Extract the (x, y) coordinate from the center of the cell holding the provided text.  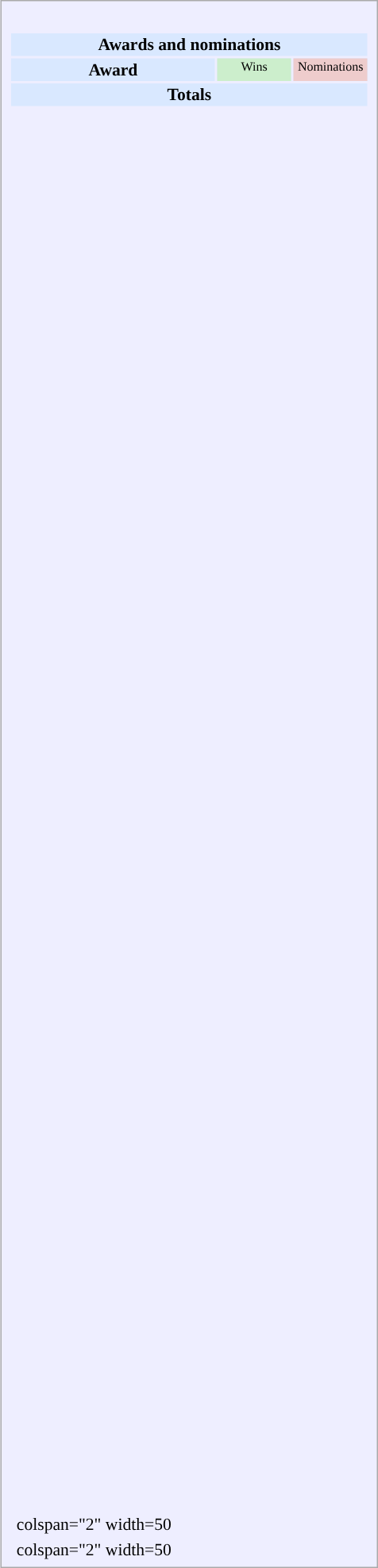
Awards and nominations (189, 44)
Nominations (330, 69)
Awards and nominations Award Wins Nominations Totals (190, 760)
Wins (254, 69)
Totals (189, 95)
Award (113, 69)
